Determine the [X, Y] coordinate at the center of the cell enclosing the given text.  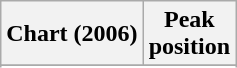
Peakposition [189, 34]
Chart (2006) [72, 34]
